Extract the [X, Y] coordinate from the center of the cell holding the provided text.  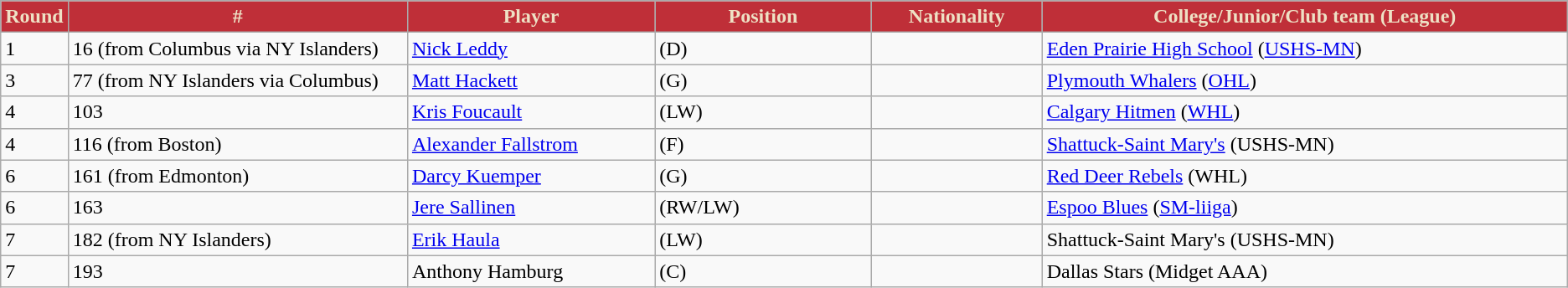
Eden Prairie High School (USHS-MN) [1305, 49]
161 (from Edmonton) [238, 176]
Jere Sallinen [531, 208]
77 (from NY Islanders via Columbus) [238, 80]
Position [764, 17]
Calgary Hitmen (WHL) [1305, 112]
103 [238, 112]
Nationality [957, 17]
Plymouth Whalers (OHL) [1305, 80]
# [238, 17]
163 [238, 208]
College/Junior/Club team (League) [1305, 17]
Kris Foucault [531, 112]
Nick Leddy [531, 49]
(C) [764, 271]
Red Deer Rebels (WHL) [1305, 176]
Player [531, 17]
3 [34, 80]
1 [34, 49]
Anthony Hamburg [531, 271]
Espoo Blues (SM-liiga) [1305, 208]
Matt Hackett [531, 80]
Alexander Fallstrom [531, 144]
Darcy Kuemper [531, 176]
Round [34, 17]
(D) [764, 49]
193 [238, 271]
(F) [764, 144]
(RW/LW) [764, 208]
16 (from Columbus via NY Islanders) [238, 49]
116 (from Boston) [238, 144]
Erik Haula [531, 239]
182 (from NY Islanders) [238, 239]
Dallas Stars (Midget AAA) [1305, 271]
